Pinpoint the cell where the given text exists, returning its [x, y] midpoint coordinate. 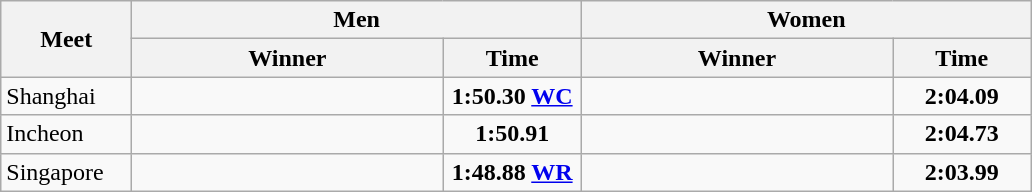
2:04.73 [962, 134]
1:50.91 [512, 134]
1:48.88 WR [512, 172]
Incheon [66, 134]
Men [357, 20]
2:04.09 [962, 96]
1:50.30 WC [512, 96]
Meet [66, 39]
Women [806, 20]
2:03.99 [962, 172]
Shanghai [66, 96]
Singapore [66, 172]
